For the text-containing cell, return its midpoint in (X, Y) coordinate format. 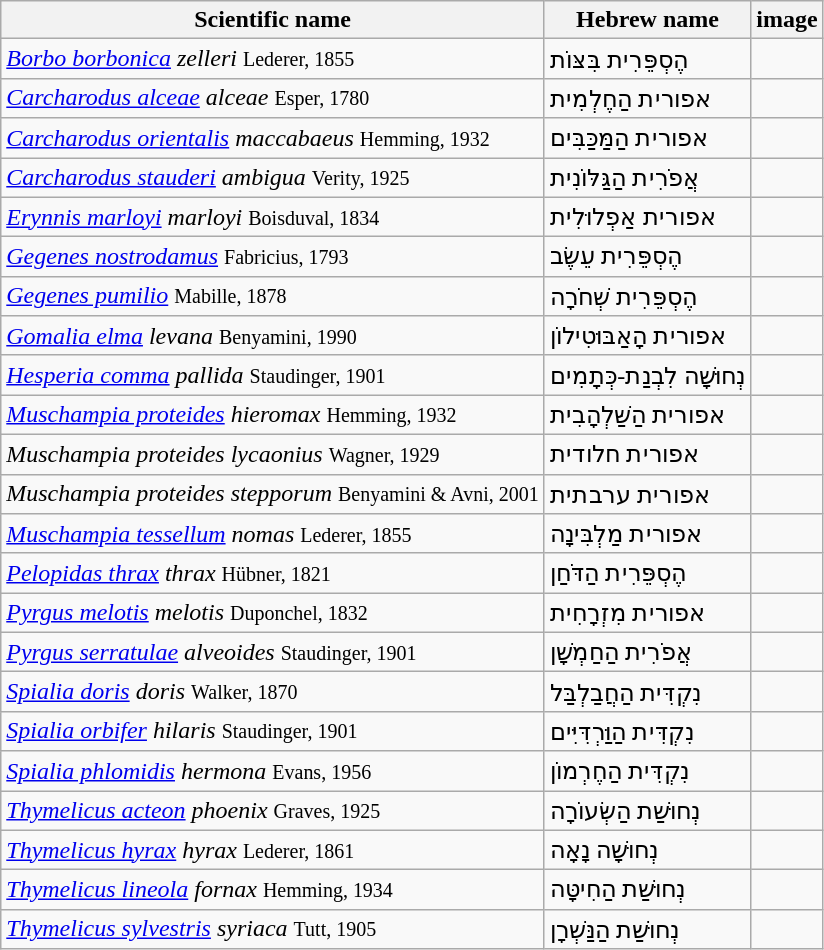
Hebrew name (648, 20)
נְחוּשַׁת הַנַּשְׁרָן (648, 929)
Spialia doris doris Walker, 1870 (272, 692)
Carcharodus stauderi ambigua Verity, 1925 (272, 178)
אפורית הַחֶלְמִית (648, 98)
אפורית מִזְרָחִית (648, 613)
נְחוּשָׁה לִבְנַת-כְּתָמִים (648, 375)
הֶסְפֵּרִית בִּצּוֹת (648, 59)
נִקְדִּית הַוַּרְדִּיִּים (648, 731)
Muschampia proteides lycaonius Wagner, 1929 (272, 454)
Muschampia tessellum nomas Lederer, 1855 (272, 534)
Borbo borbonica zelleri Lederer, 1855 (272, 59)
Gomalia elma levana Benyamini, 1990 (272, 336)
Muschampia proteides stepporum Benyamini & Avni, 2001 (272, 494)
הֶסְפֵּרִית שְׁחֹרָה (648, 296)
Pyrgus serratulae alveoides Staudinger, 1901 (272, 652)
Scientific name (272, 20)
Gegenes pumilio Mabille, 1878 (272, 296)
אפורית הַמַּכַּבִּים (648, 138)
Thymelicus lineola fornax Hemming, 1934 (272, 890)
Hesperia comma pallida Staudinger, 1901 (272, 375)
אֲפֹרִית הַגַּלּוֹנִית (648, 178)
נְחוּשַׁת הַחִיטָּה (648, 890)
Pyrgus melotis melotis Duponchel, 1832 (272, 613)
אפורית הַשַּׁלְהָבִית (648, 415)
Thymelicus sylvestris syriaca Tutt, 1905 (272, 929)
Spialia phlomidis hermona Evans, 1956 (272, 771)
הֶסְפֵּרִית עֵשֶׂב (648, 257)
נְחוּשָׁה נָאָה (648, 850)
Thymelicus hyrax hyrax Lederer, 1861 (272, 850)
אפורית אַפְלוּלִית (648, 217)
אפורית הָאַבּוּטִילוֹן (648, 336)
Carcharodus orientalis maccabaeus Hemming, 1932 (272, 138)
אפורית ערבתית (648, 494)
אפורית חלודית (648, 454)
Erynnis marloyi marloyi Boisduval, 1834 (272, 217)
Spialia orbifer hilaris Staudinger, 1901 (272, 731)
נְחוּשַׁת הַשְּׂעוֹרָה (648, 810)
Thymelicus acteon phoenix Graves, 1925 (272, 810)
אפורית מַלְבִּינָה (648, 534)
אֲפֹרִית הַחַמְשָׁן (648, 652)
Carcharodus alceae alceae Esper, 1780 (272, 98)
Pelopidas thrax thrax Hübner, 1821 (272, 573)
image (787, 20)
נִקְדִּית הַחֲבַלְבַּל (648, 692)
Muschampia proteides hieromax Hemming, 1932 (272, 415)
הֶסְפֵּרִית הַדֹּחַן (648, 573)
Gegenes nostrodamus Fabricius, 1793 (272, 257)
נִקְדִּית הַחֶרְמוֹן (648, 771)
